From the cell containing the given text, extract its center point as [x, y] coordinate. 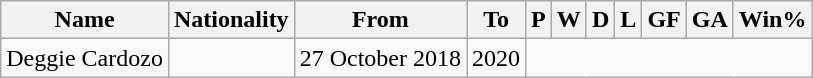
Win% [772, 20]
GF [664, 20]
L [628, 20]
P [539, 20]
W [568, 20]
From [380, 20]
Name [85, 20]
Deggie Cardozo [85, 58]
GA [710, 20]
2020 [496, 58]
27 October 2018 [380, 58]
To [496, 20]
D [600, 20]
Nationality [231, 20]
